For the text-containing cell, return its midpoint in (x, y) coordinate format. 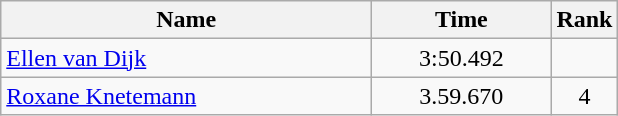
Roxane Knetemann (186, 96)
Ellen van Dijk (186, 58)
3:50.492 (462, 58)
4 (584, 96)
3.59.670 (462, 96)
Time (462, 20)
Rank (584, 20)
Name (186, 20)
